Output the (X, Y) coordinate of the center of the cell containing the given text.  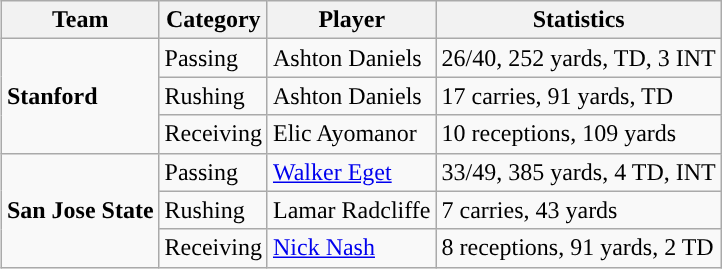
17 carries, 91 yards, TD (578, 96)
Nick Nash (352, 248)
Elic Ayomanor (352, 134)
33/49, 385 yards, 4 TD, INT (578, 172)
Player (352, 20)
8 receptions, 91 yards, 2 TD (578, 248)
26/40, 252 yards, TD, 3 INT (578, 58)
Stanford (80, 96)
Lamar Radcliffe (352, 210)
7 carries, 43 yards (578, 210)
Team (80, 20)
Category (213, 20)
Walker Eget (352, 172)
10 receptions, 109 yards (578, 134)
San Jose State (80, 210)
Statistics (578, 20)
